Return [x, y] of the center of cell containing provided text 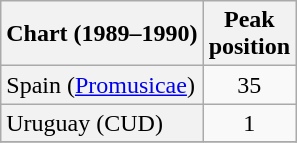
Peakposition [249, 34]
35 [249, 85]
1 [249, 123]
Uruguay (CUD) [102, 123]
Spain (Promusicae) [102, 85]
Chart (1989–1990) [102, 34]
